Scan for the cell matching the given text and deliver its [x, y] coordinate at center. 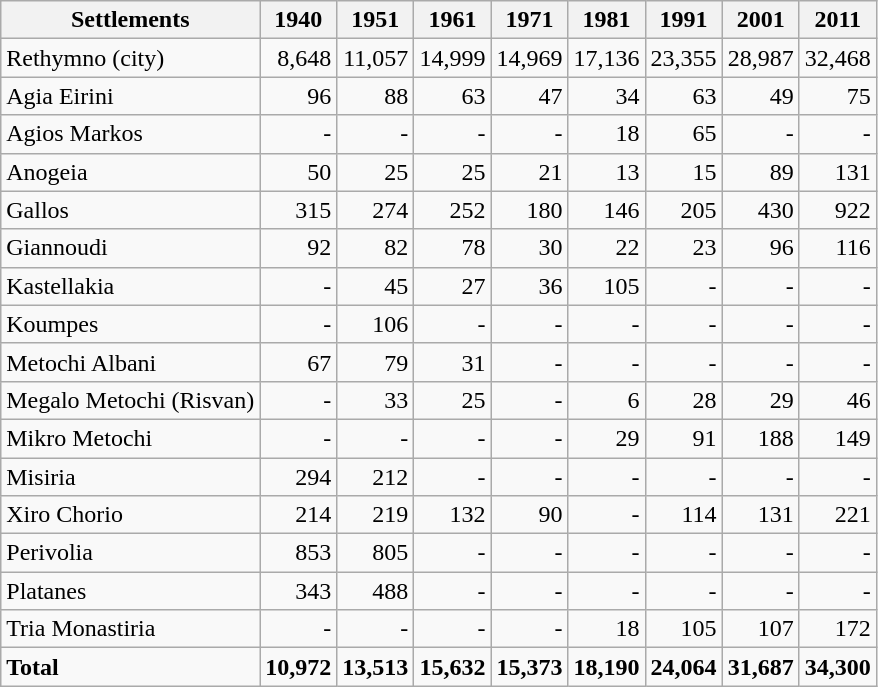
106 [376, 324]
Megalo Metochi (Risvan) [130, 400]
6 [606, 400]
Metochi Albani [130, 362]
14,969 [530, 58]
27 [452, 286]
146 [606, 210]
219 [376, 515]
214 [298, 515]
205 [684, 210]
45 [376, 286]
274 [376, 210]
1961 [452, 20]
1951 [376, 20]
13 [606, 172]
1940 [298, 20]
Kastellakia [130, 286]
Tria Monastiria [130, 629]
32,468 [838, 58]
Mikro Metochi [130, 438]
47 [530, 96]
212 [376, 477]
2001 [760, 20]
15,632 [452, 667]
31,687 [760, 667]
Agia Eirini [130, 96]
11,057 [376, 58]
18,190 [606, 667]
Anogeia [130, 172]
Giannoudi [130, 248]
Total [130, 667]
28,987 [760, 58]
2011 [838, 20]
132 [452, 515]
114 [684, 515]
1971 [530, 20]
Koumpes [130, 324]
21 [530, 172]
8,648 [298, 58]
23 [684, 248]
49 [760, 96]
89 [760, 172]
28 [684, 400]
90 [530, 515]
31 [452, 362]
88 [376, 96]
116 [838, 248]
92 [298, 248]
79 [376, 362]
430 [760, 210]
Xiro Chorio [130, 515]
36 [530, 286]
Perivolia [130, 553]
Platanes [130, 591]
15,373 [530, 667]
315 [298, 210]
Agios Markos [130, 134]
Misiria [130, 477]
17,136 [606, 58]
172 [838, 629]
46 [838, 400]
853 [298, 553]
34 [606, 96]
24,064 [684, 667]
107 [760, 629]
65 [684, 134]
30 [530, 248]
23,355 [684, 58]
1981 [606, 20]
50 [298, 172]
221 [838, 515]
149 [838, 438]
82 [376, 248]
91 [684, 438]
Settlements [130, 20]
14,999 [452, 58]
22 [606, 248]
78 [452, 248]
15 [684, 172]
294 [298, 477]
34,300 [838, 667]
10,972 [298, 667]
Gallos [130, 210]
Rethymno (city) [130, 58]
180 [530, 210]
75 [838, 96]
922 [838, 210]
488 [376, 591]
1991 [684, 20]
805 [376, 553]
252 [452, 210]
188 [760, 438]
343 [298, 591]
33 [376, 400]
13,513 [376, 667]
67 [298, 362]
